Locate the cell with the specified text and output its (x, y) center coordinate. 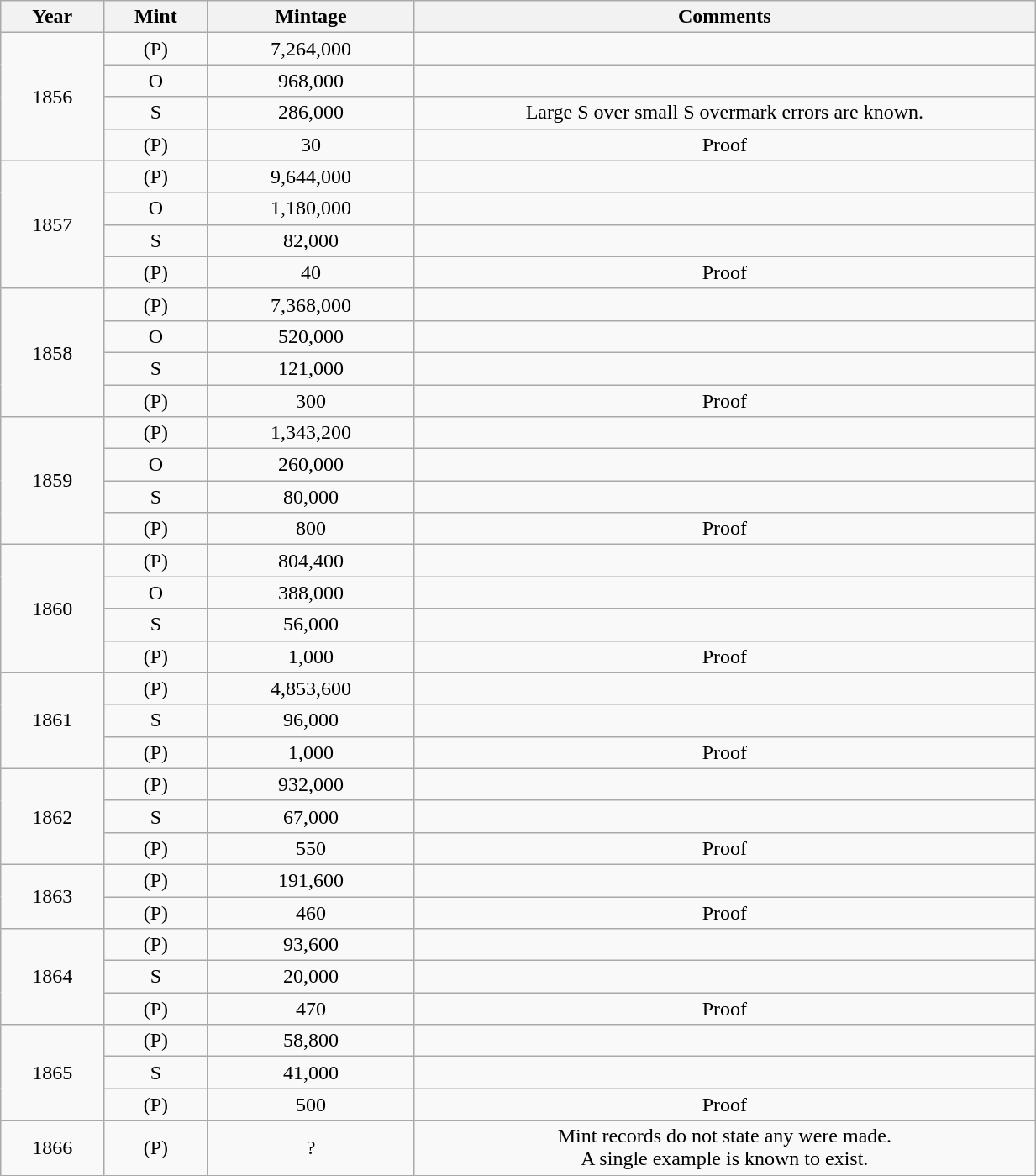
1,180,000 (311, 208)
1859 (52, 481)
300 (311, 401)
1,343,200 (311, 433)
1857 (52, 224)
56,000 (311, 625)
1862 (52, 816)
800 (311, 529)
932,000 (311, 784)
1866 (52, 1148)
40 (311, 272)
470 (311, 1009)
96,000 (311, 720)
41,000 (311, 1073)
Mint records do not state any were made.A single example is known to exist. (724, 1148)
7,264,000 (311, 49)
286,000 (311, 113)
968,000 (311, 81)
121,000 (311, 368)
1860 (52, 609)
Large S over small S overmark errors are known. (724, 113)
9,644,000 (311, 177)
Mint (156, 17)
4,853,600 (311, 688)
Year (52, 17)
Mintage (311, 17)
191,600 (311, 880)
80,000 (311, 497)
67,000 (311, 816)
1861 (52, 720)
1865 (52, 1073)
7,368,000 (311, 304)
550 (311, 848)
20,000 (311, 977)
1864 (52, 977)
520,000 (311, 336)
260,000 (311, 465)
500 (311, 1105)
Comments (724, 17)
82,000 (311, 240)
30 (311, 145)
? (311, 1148)
804,400 (311, 561)
1856 (52, 97)
1863 (52, 896)
388,000 (311, 593)
93,600 (311, 945)
460 (311, 912)
58,800 (311, 1041)
1858 (52, 352)
